Capture the cell that displays the provided text and extract its [x, y] central coordinate. 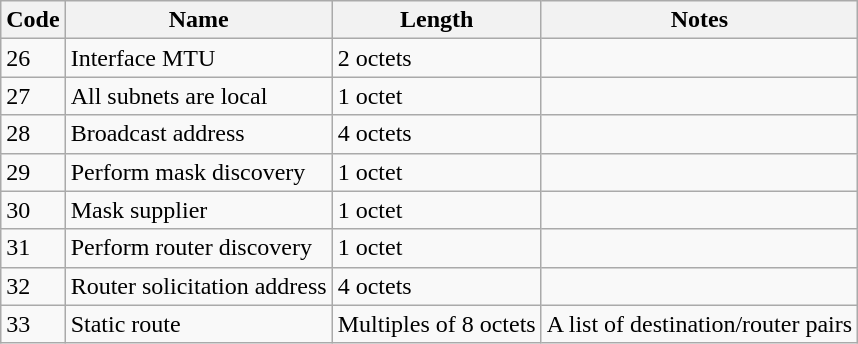
2 octets [436, 58]
Length [436, 20]
Name [198, 20]
All subnets are local [198, 96]
Notes [699, 20]
32 [33, 286]
Perform router discovery [198, 248]
28 [33, 134]
Interface MTU [198, 58]
Mask supplier [198, 210]
Static route [198, 324]
31 [33, 248]
Code [33, 20]
27 [33, 96]
A list of destination/router pairs [699, 324]
Perform mask discovery [198, 172]
Router solicitation address [198, 286]
30 [33, 210]
26 [33, 58]
Multiples of 8 octets [436, 324]
Broadcast address [198, 134]
29 [33, 172]
33 [33, 324]
